Find where the given text appears and provide that cell's center as [X, Y] coordinate. 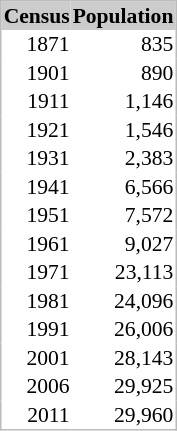
1961 [36, 244]
9,027 [124, 244]
1941 [36, 186]
23,113 [124, 272]
2,383 [124, 158]
1981 [36, 300]
1901 [36, 72]
6,566 [124, 186]
890 [124, 72]
1871 [36, 44]
29,960 [124, 414]
2011 [36, 414]
1,146 [124, 101]
1951 [36, 215]
24,096 [124, 300]
Population [124, 16]
2001 [36, 358]
1931 [36, 158]
29,925 [124, 386]
1911 [36, 101]
26,006 [124, 329]
28,143 [124, 358]
835 [124, 44]
1971 [36, 272]
1991 [36, 329]
7,572 [124, 215]
Census [36, 16]
2006 [36, 386]
1,546 [124, 130]
1921 [36, 130]
